Pinpoint the cell where the given text exists, returning its (X, Y) midpoint coordinate. 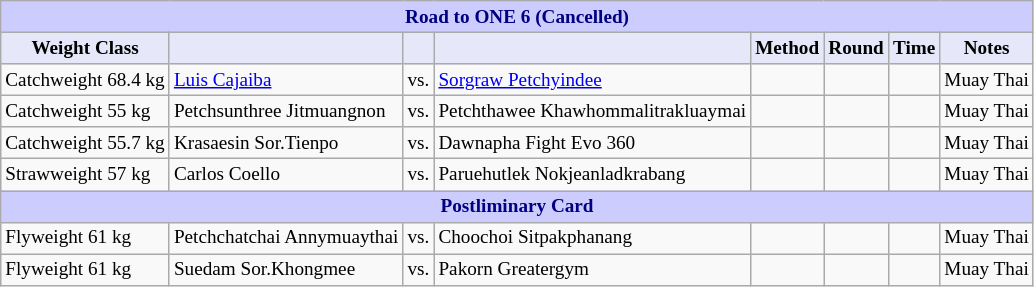
Method (788, 48)
Dawnapha Fight Evo 360 (592, 143)
Strawweight 57 kg (86, 175)
Krasaesin Sor.Tienpo (286, 143)
Choochoi Sitpakphanang (592, 238)
Petchsunthree Jitmuangnon (286, 111)
Carlos Coello (286, 175)
Petchchatchai Annymuaythai (286, 238)
Petchthawee Khawhommalitrakluaymai (592, 111)
Luis Cajaiba (286, 80)
Postliminary Card (518, 206)
Notes (987, 48)
Time (914, 48)
Catchweight 55.7 kg (86, 143)
Paruehutlek Nokjeanladkrabang (592, 175)
Catchweight 55 kg (86, 111)
Sorgraw Petchyindee (592, 80)
Catchweight 68.4 kg (86, 80)
Road to ONE 6 (Cancelled) (518, 17)
Weight Class (86, 48)
Round (856, 48)
Suedam Sor.Khongmee (286, 270)
Pakorn Greatergym (592, 270)
